Provide the (x, y) coordinate of the cell's center where the given text is located.  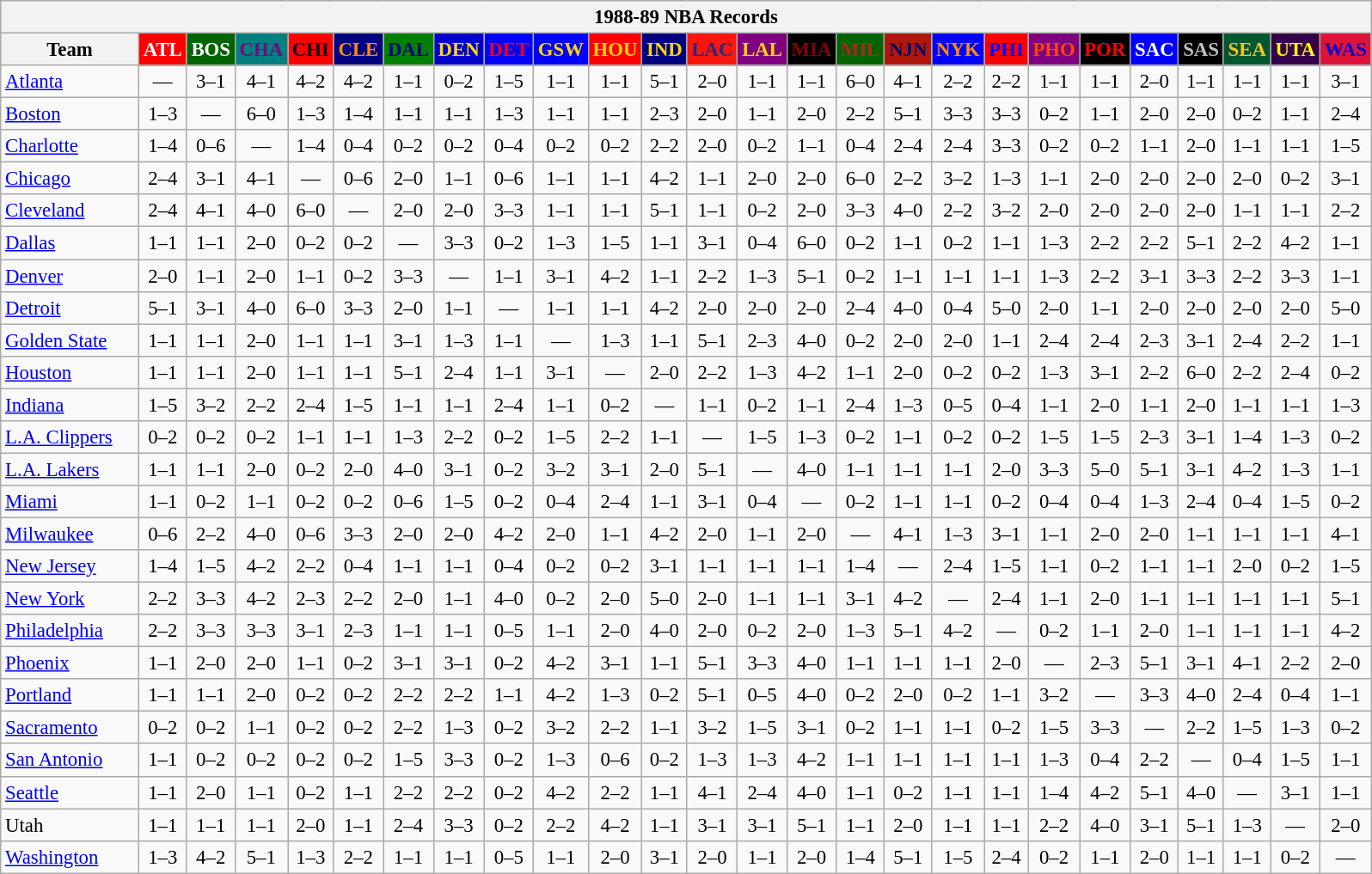
POR (1106, 50)
Detroit (70, 308)
Indiana (70, 405)
Miami (70, 502)
Denver (70, 276)
NYK (958, 50)
MIL (861, 50)
DET (509, 50)
MIA (812, 50)
1988-89 NBA Records (686, 17)
CHI (310, 50)
Phoenix (70, 663)
GSW (560, 50)
CLE (358, 50)
San Antonio (70, 761)
Philadelphia (70, 631)
Dallas (70, 243)
PHO (1054, 50)
IND (665, 50)
Sacramento (70, 728)
New Jersey (70, 566)
Milwaukee (70, 534)
CHA (261, 50)
Utah (70, 825)
SAS (1201, 50)
NJN (908, 50)
HOU (616, 50)
Houston (70, 372)
New York (70, 599)
Chicago (70, 179)
WAS (1345, 50)
PHI (1006, 50)
DAL (409, 50)
LAL (762, 50)
L.A. Clippers (70, 437)
Boston (70, 114)
Charlotte (70, 146)
Golden State (70, 340)
DEN (459, 50)
Portland (70, 695)
Cleveland (70, 211)
ATL (162, 50)
Team (70, 50)
BOS (211, 50)
SEA (1246, 50)
L.A. Lakers (70, 469)
Seattle (70, 792)
LAC (712, 50)
SAC (1155, 50)
UTA (1295, 50)
Washington (70, 857)
Atlanta (70, 82)
